Scan for the cell matching the given text and deliver its (x, y) coordinate at center. 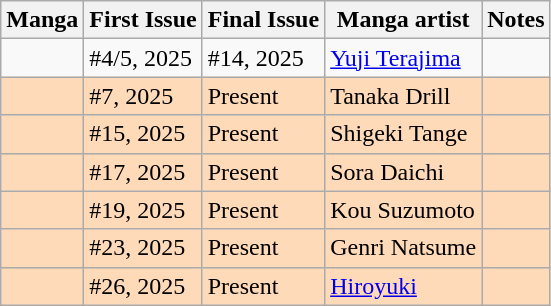
Yuji Terajima (404, 58)
Final Issue (263, 20)
#14, 2025 (263, 58)
#15, 2025 (143, 134)
First Issue (143, 20)
#26, 2025 (143, 286)
#23, 2025 (143, 248)
Notes (516, 20)
Genri Natsume (404, 248)
Hiroyuki (404, 286)
Manga (42, 20)
Shigeki Tange (404, 134)
#17, 2025 (143, 172)
Manga artist (404, 20)
#7, 2025 (143, 96)
#19, 2025 (143, 210)
#4/5, 2025 (143, 58)
Kou Suzumoto (404, 210)
Sora Daichi (404, 172)
Tanaka Drill (404, 96)
